Search for the cell housing the specified text and yield its [X, Y] center coordinate. 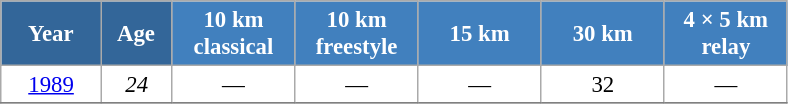
15 km [480, 34]
Year [52, 34]
24 [136, 85]
4 × 5 km relay [726, 34]
10 km freestyle [356, 34]
1989 [52, 85]
Age [136, 34]
10 km classical [234, 34]
32 [602, 85]
30 km [602, 34]
